Pinpoint the cell where the given text exists, returning its [X, Y] midpoint coordinate. 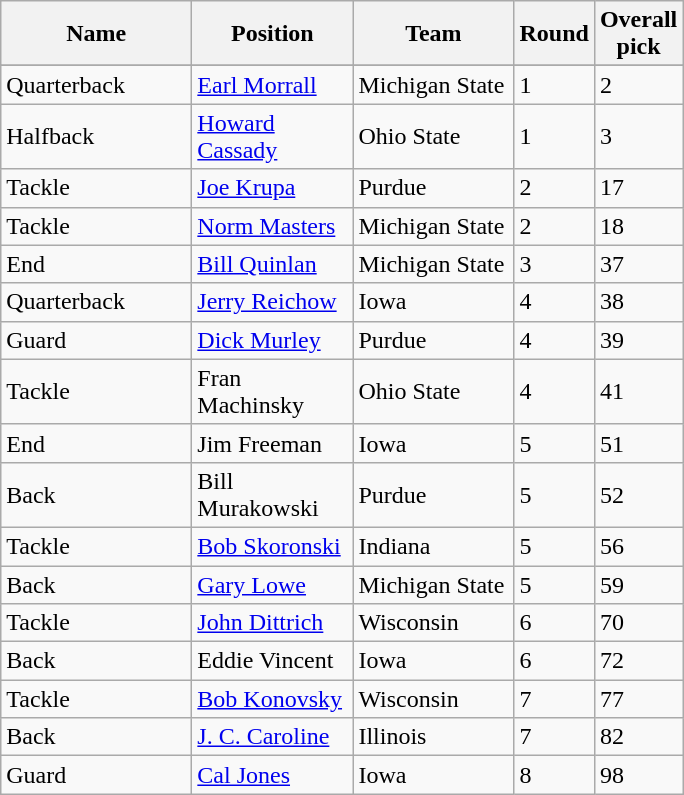
51 [638, 443]
98 [638, 775]
72 [638, 661]
John Dittrich [272, 623]
59 [638, 585]
Cal Jones [272, 775]
Indiana [434, 546]
Dick Murley [272, 340]
Bill Quinlan [272, 264]
Round [554, 34]
Jerry Reichow [272, 302]
Halfback [96, 136]
8 [554, 775]
Name [96, 34]
Eddie Vincent [272, 661]
Jim Freeman [272, 443]
Earl Morrall [272, 85]
Overall pick [638, 34]
Fran Machinsky [272, 392]
77 [638, 699]
82 [638, 737]
38 [638, 302]
Bill Murakowski [272, 494]
Illinois [434, 737]
Bob Konovsky [272, 699]
Joe Krupa [272, 188]
Team [434, 34]
J. C. Caroline [272, 737]
39 [638, 340]
17 [638, 188]
70 [638, 623]
Position [272, 34]
56 [638, 546]
Howard Cassady [272, 136]
Bob Skoronski [272, 546]
18 [638, 226]
41 [638, 392]
Norm Masters [272, 226]
Gary Lowe [272, 585]
37 [638, 264]
52 [638, 494]
